Output the (x, y) coordinate of the center of the cell containing the given text.  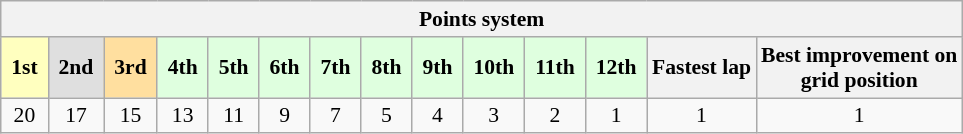
2 (556, 116)
8th (386, 68)
12th (616, 68)
4 (438, 116)
Fastest lap (702, 68)
13 (182, 116)
17 (76, 116)
4th (182, 68)
3 (494, 116)
3rd (130, 68)
7th (336, 68)
2nd (76, 68)
9th (438, 68)
Best improvement ongrid position (859, 68)
20 (24, 116)
Points system (482, 19)
6th (284, 68)
5 (386, 116)
10th (494, 68)
15 (130, 116)
5th (234, 68)
1st (24, 68)
11th (556, 68)
9 (284, 116)
7 (336, 116)
11 (234, 116)
